Provide the [X, Y] coordinate of the cell's center where the given text is located.  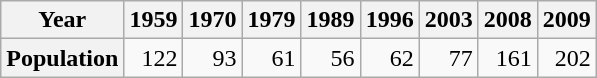
93 [212, 58]
56 [330, 58]
1989 [330, 20]
Population [62, 58]
2008 [508, 20]
1996 [390, 20]
122 [154, 58]
1970 [212, 20]
61 [272, 58]
161 [508, 58]
77 [448, 58]
Year [62, 20]
2009 [566, 20]
2003 [448, 20]
1979 [272, 20]
62 [390, 58]
202 [566, 58]
1959 [154, 20]
